Pinpoint the cell where the given text exists, returning its [x, y] midpoint coordinate. 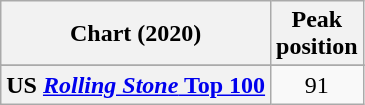
US Rolling Stone Top 100 [136, 85]
Chart (2020) [136, 34]
Peakposition [317, 34]
91 [317, 85]
